Determine the (x, y) coordinate at the center of the cell enclosing the given text.  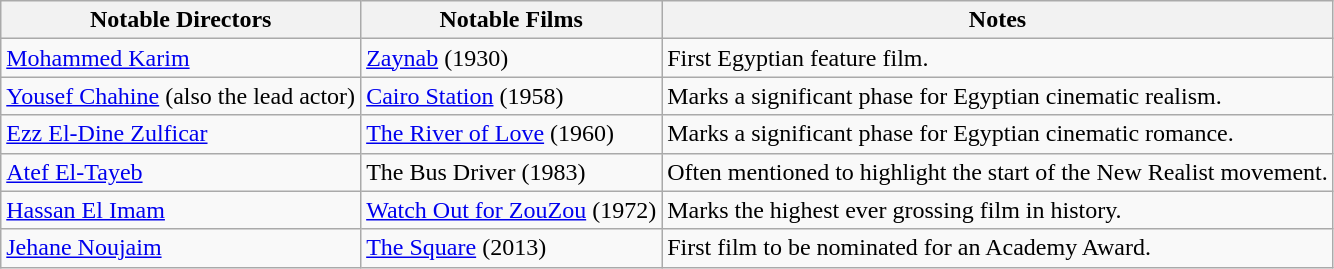
Notes (998, 20)
The River of Love (1960) (512, 134)
Yousef Chahine (also the lead actor) (181, 96)
Watch Out for ZouZou (1972) (512, 210)
First Egyptian feature film. (998, 58)
Atef El-Tayeb (181, 172)
The Square (2013) (512, 248)
Notable Films (512, 20)
Jehane Noujaim (181, 248)
The Bus Driver (1983) (512, 172)
Zaynab (1930) (512, 58)
Marks the highest ever grossing film in history. (998, 210)
Hassan El Imam (181, 210)
Marks a significant phase for Egyptian cinematic realism. (998, 96)
Mohammed Karim (181, 58)
Often mentioned to highlight the start of the New Realist movement. (998, 172)
Notable Directors (181, 20)
Ezz El-Dine Zulficar (181, 134)
First film to be nominated for an Academy Award. (998, 248)
Marks a significant phase for Egyptian cinematic romance. (998, 134)
Cairo Station (1958) (512, 96)
